Search for the cell housing the specified text and yield its (x, y) center coordinate. 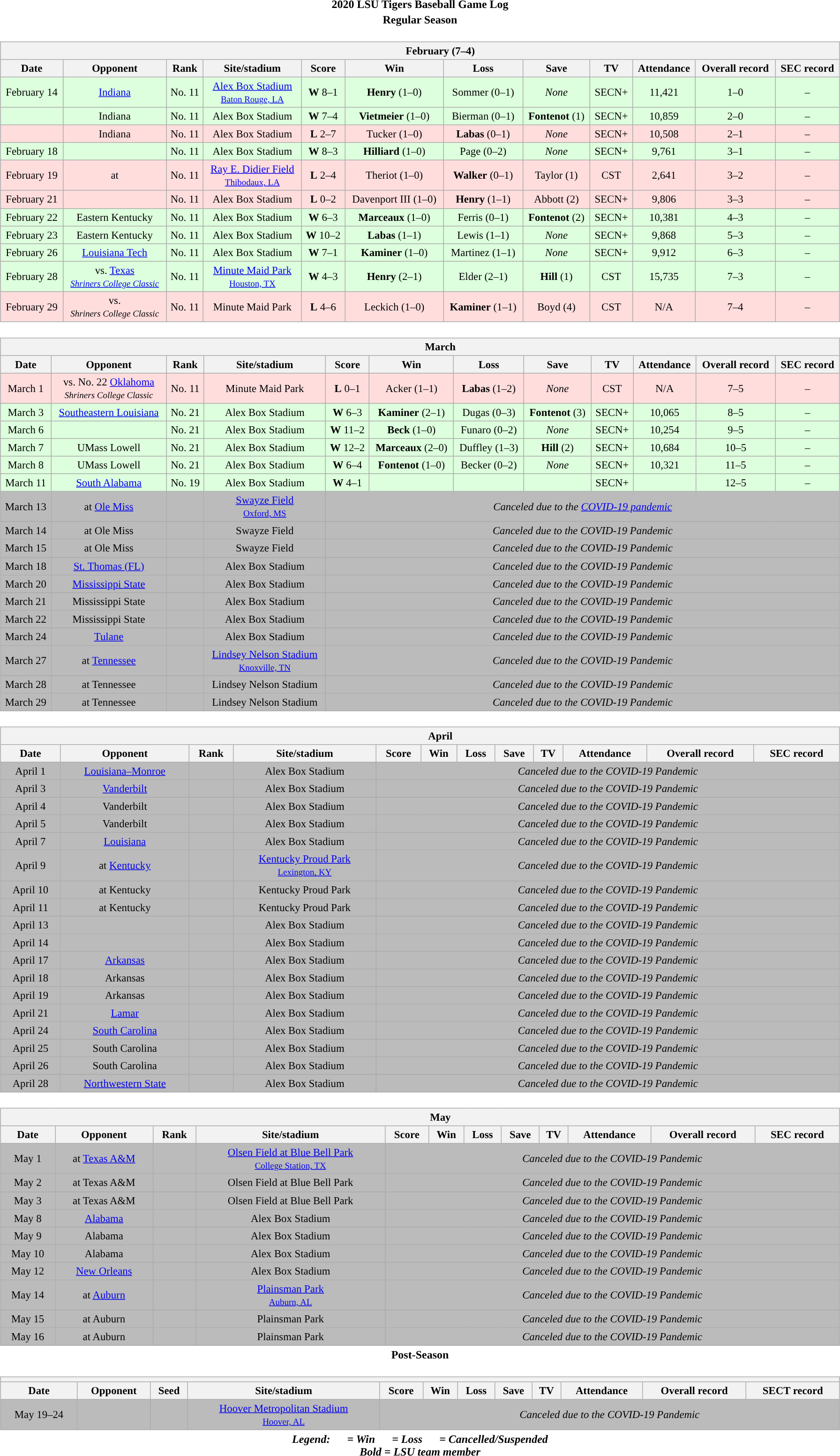
vs. TexasShriners College Classic (115, 277)
Henry (1–1) (483, 199)
Lewis (1–1) (483, 235)
May 10 (28, 1253)
Southeastern Louisiana (109, 412)
2–1 (735, 134)
April 28 (31, 1084)
Fontenot (1–0) (412, 465)
9–5 (736, 430)
Canceled due to the COVID-19 pandemic (583, 506)
Kentucky Proud ParkLexington, KY (305, 866)
April 7 (31, 842)
Labas (0–1) (483, 134)
Dugas (0–3) (489, 412)
Davenport III (1–0) (394, 199)
March 1 (26, 388)
April 5 (31, 824)
Theriot (1–0) (394, 175)
March 7 (26, 447)
L 0–2 (323, 199)
April 10 (31, 890)
3–3 (735, 199)
10,254 (665, 430)
Hilliard (1–0) (394, 151)
Taylor (1) (556, 175)
2–0 (735, 116)
Hoover Metropolitan StadiumHoover, AL (284, 1414)
Louisiana (125, 842)
May 15 (28, 1319)
February 22 (32, 217)
March 21 (26, 601)
April 24 (31, 1031)
Vietmeier (1–0) (394, 116)
March (420, 347)
March 18 (26, 566)
March 20 (26, 584)
April 14 (31, 943)
10,859 (664, 116)
5–3 (735, 235)
Fontenot (3) (558, 412)
Abbott (2) (556, 199)
South Alabama (109, 483)
March 28 (26, 685)
April 25 (31, 1048)
vs. Shriners College Classic (115, 307)
12–5 (736, 483)
New Orleans (104, 1271)
February 14 (32, 92)
Beck (1–0) (412, 430)
April 19 (31, 996)
8–5 (736, 412)
Duffley (1–3) (489, 447)
Tucker (1–0) (394, 134)
W 7–4 (323, 116)
March 14 (26, 531)
Fontenot (1) (556, 116)
10,321 (665, 465)
February (7–4) (420, 51)
Marceaux (1–0) (394, 217)
4–3 (735, 217)
April (420, 736)
Acker (1–1) (412, 388)
March 22 (26, 619)
Northwestern State (125, 1084)
L 2–4 (323, 175)
March 15 (26, 548)
L 4–6 (323, 307)
10,065 (665, 412)
Funaro (0–2) (489, 430)
10,381 (664, 217)
9,912 (664, 252)
May 14 (28, 1295)
Kaminer (2–1) (412, 412)
May 12 (28, 1271)
W 11–2 (348, 430)
10,684 (665, 447)
March 6 (26, 430)
February 29 (32, 307)
vs. No. 22 OklahomaShriners College Classic (109, 388)
7–3 (735, 277)
Bierman (0–1) (483, 116)
W 7–1 (323, 252)
Ferris (0–1) (483, 217)
11–5 (736, 465)
April 17 (31, 960)
7–5 (736, 388)
March 3 (26, 412)
W 8–1 (323, 92)
May 16 (28, 1336)
March 27 (26, 660)
Labas (1–1) (394, 235)
April 13 (31, 925)
March 11 (26, 483)
9,868 (664, 235)
Swayze FieldOxford, MS (264, 506)
10–5 (736, 447)
W 4–3 (323, 277)
March 8 (26, 465)
Seed (169, 1391)
Lamar (125, 1013)
9,761 (664, 151)
February 19 (32, 175)
February 23 (32, 235)
Page (0–2) (483, 151)
W 8–3 (323, 151)
Elder (2–1) (483, 277)
Minute Maid ParkHouston, TX (252, 277)
Marceaux (2–0) (412, 447)
Louisiana Tech (115, 252)
May (420, 1117)
February 21 (32, 199)
May 2 (28, 1183)
6–3 (735, 252)
May 8 (28, 1218)
Lindsey Nelson StadiumKnoxville, TN (264, 660)
1–0 (735, 92)
April 21 (31, 1013)
May 1 (28, 1159)
Leckich (1–0) (394, 307)
No. 19 (185, 483)
April 26 (31, 1066)
Plainsman ParkAuburn, AL (291, 1295)
3–1 (735, 151)
15,735 (664, 277)
St. Thomas (FL) (109, 566)
Henry (2–1) (394, 277)
7–4 (735, 307)
L 0–1 (348, 388)
9,806 (664, 199)
March 24 (26, 636)
April 1 (31, 771)
Boyd (4) (556, 307)
W 12–2 (348, 447)
Labas (1–2) (489, 388)
May 3 (28, 1200)
Tulane (109, 636)
April 18 (31, 978)
Olsen Field at Blue Bell ParkCollege Station, TX (291, 1159)
Fontenot (2) (556, 217)
Walker (0–1) (483, 175)
Kaminer (1–1) (483, 307)
2,641 (664, 175)
April 3 (31, 789)
Hill (2) (558, 447)
at (115, 175)
L 2–7 (323, 134)
March 29 (26, 702)
Ray E. Didier FieldThibodaux, LA (252, 175)
11,421 (664, 92)
Sommer (0–1) (483, 92)
Alex Box StadiumBaton Rouge, LA (252, 92)
Louisiana–Monroe (125, 771)
Hill (1) (556, 277)
April 11 (31, 907)
April 4 (31, 807)
May 9 (28, 1236)
February 18 (32, 151)
10,508 (664, 134)
W 6–4 (348, 465)
February 26 (32, 252)
W 10–2 (323, 235)
February 28 (32, 277)
Henry (1–0) (394, 92)
3–2 (735, 175)
March 13 (26, 506)
W 4–1 (348, 483)
Martinez (1–1) (483, 252)
Becker (0–2) (489, 465)
SECT record (793, 1391)
April 9 (31, 866)
May 19–24 (39, 1414)
Kaminer (1–0) (394, 252)
